Scan for the cell matching the given text and deliver its (x, y) coordinate at center. 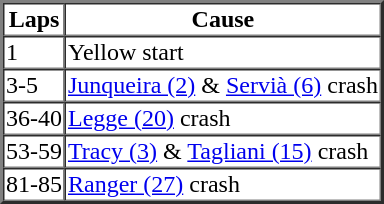
Junqueira (2) & Servià (6) crash (223, 86)
Cause (223, 20)
81-85 (34, 184)
Laps (34, 20)
3-5 (34, 86)
Ranger (27) crash (223, 184)
1 (34, 52)
36-40 (34, 118)
Legge (20) crash (223, 118)
Tracy (3) & Tagliani (15) crash (223, 152)
Yellow start (223, 52)
53-59 (34, 152)
